For the text-containing cell, return its midpoint in [x, y] coordinate format. 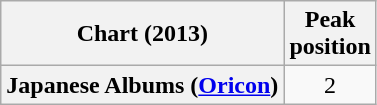
2 [330, 85]
Japanese Albums (Oricon) [142, 85]
Peakposition [330, 34]
Chart (2013) [142, 34]
